For the text-containing cell, return its midpoint in [x, y] coordinate format. 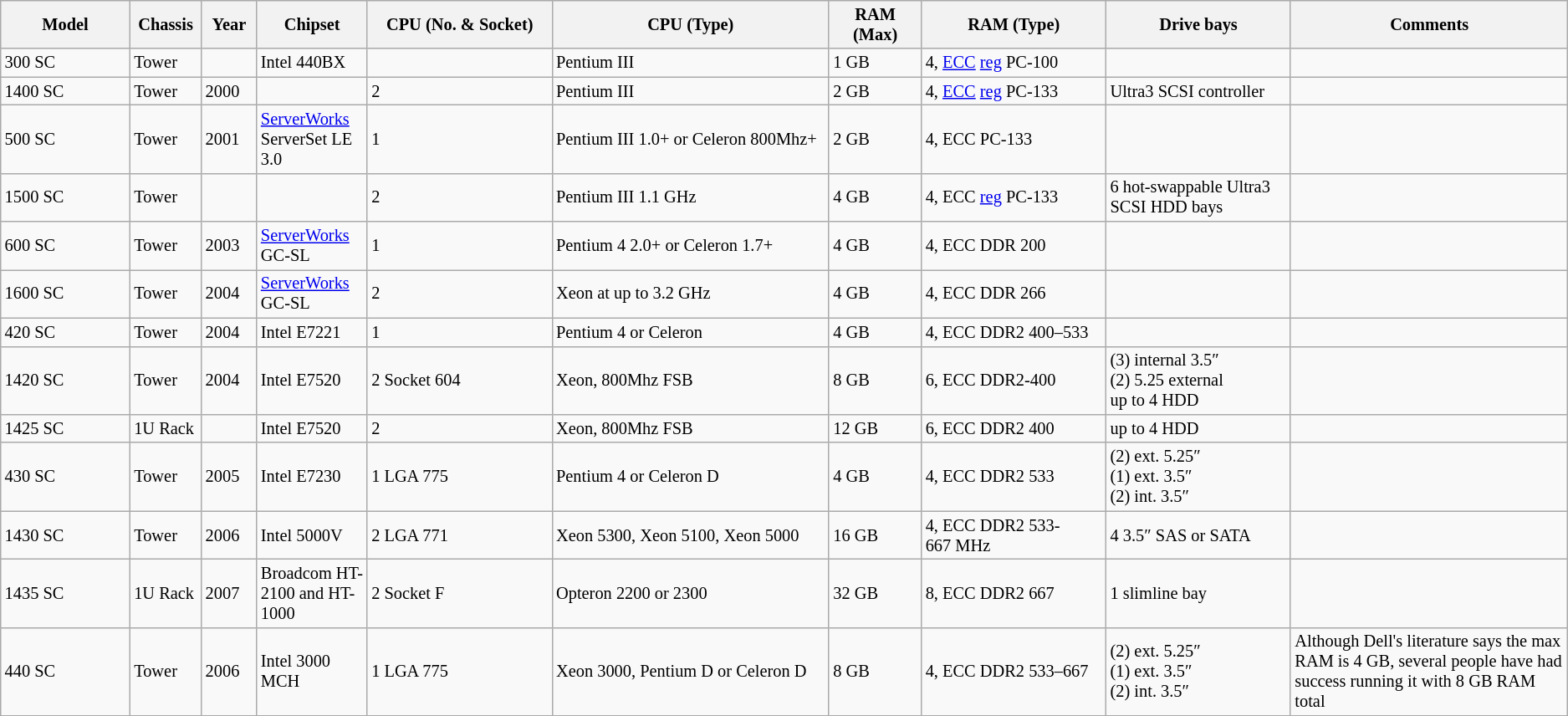
6, ECC DDR2 400 [1014, 428]
2005 [229, 477]
(3) internal 3.5″(2) 5.25 externalup to 4 HDD [1199, 381]
6 hot-swappable Ultra3 SCSI HDD bays [1199, 197]
2001 [229, 139]
Xeon at up to 3.2 GHz [691, 294]
32 GB [875, 593]
Pentium III 1.0+ or Celeron 800Mhz+ [691, 139]
1600 SC [65, 294]
420 SC [65, 332]
2003 [229, 246]
up to 4 HDD [1199, 428]
Intel E7221 [312, 332]
1 slimline bay [1199, 593]
Ultra3 SCSI controller [1199, 91]
1400 SC [65, 91]
4, ECC DDR2 400–533 [1014, 332]
4, ECC DDR2 533–667 [1014, 672]
4, ECC reg PC-100 [1014, 63]
2 Socket F [460, 593]
440 SC [65, 672]
4, ECC DDR 266 [1014, 294]
CPU (Type) [691, 24]
Although Dell's literature says the max RAM is 4 GB, several people have had success running it with 8 GB RAM total [1428, 672]
Intel 440BX [312, 63]
ServerWorks ServerSet LE 3.0 [312, 139]
500 SC [65, 139]
Intel 3000 MCH [312, 672]
4, ECC DDR2 533 [1014, 477]
Pentium III 1.1 GHz [691, 197]
RAM (Type) [1014, 24]
Year [229, 24]
6, ECC DDR2-400 [1014, 381]
600 SC [65, 246]
Comments [1428, 24]
Xeon 3000, Pentium D or Celeron D [691, 672]
1435 SC [65, 593]
1425 SC [65, 428]
Xeon 5300, Xeon 5100, Xeon 5000 [691, 535]
4, ECC PC-133 [1014, 139]
Drive bays [1199, 24]
1 GB [875, 63]
12 GB [875, 428]
4, ECC DDR2 533-667 MHz [1014, 535]
2000 [229, 91]
CPU (No. & Socket) [460, 24]
Intel E7230 [312, 477]
1500 SC [65, 197]
300 SC [65, 63]
2 Socket 604 [460, 381]
Opteron 2200 or 2300 [691, 593]
2007 [229, 593]
Chipset [312, 24]
4 3.5″ SAS or SATA [1199, 535]
430 SC [65, 477]
Pentium 4 or Celeron D [691, 477]
8, ECC DDR2 667 [1014, 593]
Chassis [166, 24]
16 GB [875, 535]
Pentium 4 or Celeron [691, 332]
1430 SC [65, 535]
1420 SC [65, 381]
RAM (Max) [875, 24]
Model [65, 24]
2 LGA 771 [460, 535]
Pentium 4 2.0+ or Celeron 1.7+ [691, 246]
Broadcom HT-2100 and HT-1000 [312, 593]
Intel 5000V [312, 535]
4, ECC DDR 200 [1014, 246]
